Determine the [x, y] coordinate at the center of the cell enclosing the given text.  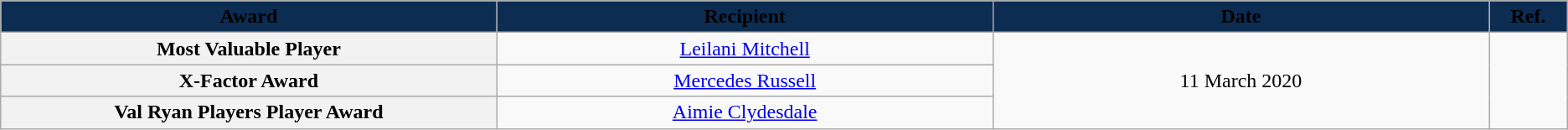
Award [249, 17]
Leilani Mitchell [745, 49]
Mercedes Russell [745, 81]
Val Ryan Players Player Award [249, 112]
11 March 2020 [1240, 81]
Aimie Clydesdale [745, 112]
Most Valuable Player [249, 49]
X-Factor Award [249, 81]
Ref. [1529, 17]
Date [1240, 17]
Recipient [745, 17]
